Extract the (x, y) coordinate from the center of the cell holding the provided text.  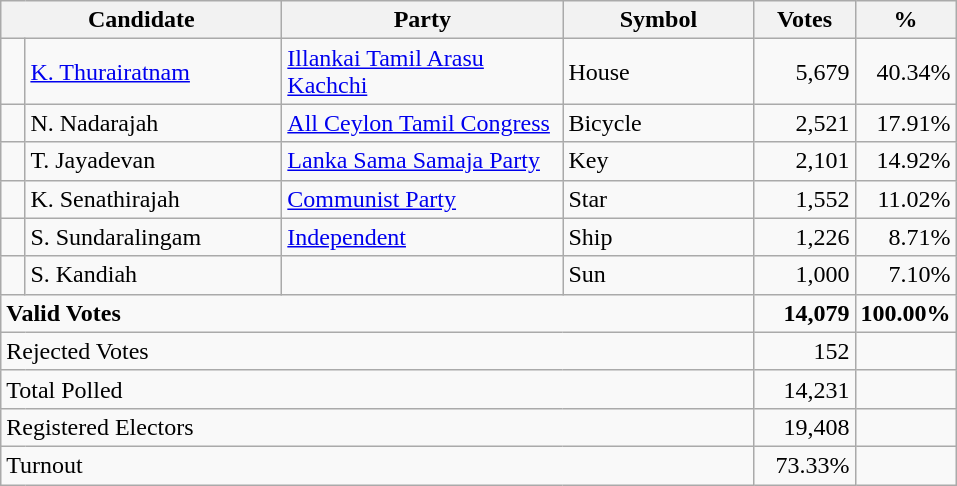
14,231 (804, 389)
Turnout (378, 465)
2,521 (804, 123)
Communist Party (422, 199)
19,408 (804, 427)
Valid Votes (378, 313)
40.34% (906, 72)
T. Jayadevan (154, 161)
Ship (658, 237)
Illankai Tamil Arasu Kachchi (422, 72)
Star (658, 199)
Total Polled (378, 389)
7.10% (906, 275)
K. Senathirajah (154, 199)
Independent (422, 237)
Lanka Sama Samaja Party (422, 161)
8.71% (906, 237)
17.91% (906, 123)
152 (804, 351)
All Ceylon Tamil Congress (422, 123)
Key (658, 161)
2,101 (804, 161)
73.33% (804, 465)
Votes (804, 20)
5,679 (804, 72)
Registered Electors (378, 427)
K. Thurairatnam (154, 72)
Symbol (658, 20)
Bicycle (658, 123)
14,079 (804, 313)
N. Nadarajah (154, 123)
1,226 (804, 237)
Rejected Votes (378, 351)
Sun (658, 275)
House (658, 72)
1,000 (804, 275)
1,552 (804, 199)
11.02% (906, 199)
S. Sundaralingam (154, 237)
14.92% (906, 161)
100.00% (906, 313)
% (906, 20)
S. Kandiah (154, 275)
Party (422, 20)
Candidate (142, 20)
